Return the (X, Y) coordinate for the center point of the cell that contains the specified text.  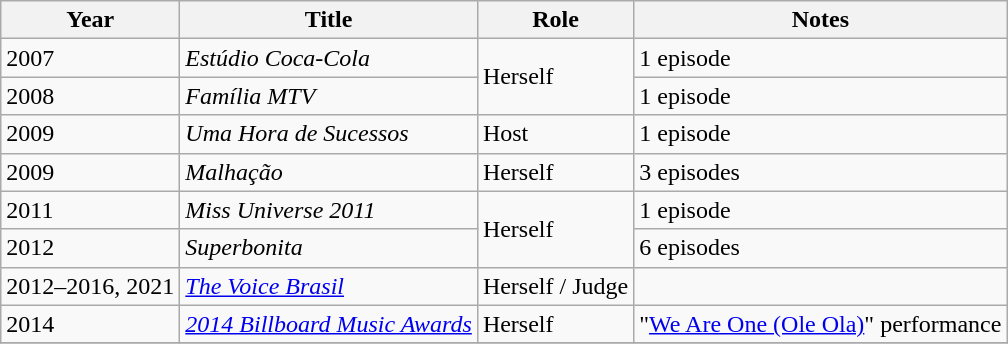
Uma Hora de Sucessos (329, 134)
3 episodes (820, 172)
Host (555, 134)
2008 (90, 96)
2012–2016, 2021 (90, 286)
6 episodes (820, 248)
"We Are One (Ole Ola)" performance (820, 324)
Malhação (329, 172)
Year (90, 20)
2014 (90, 324)
2014 Billboard Music Awards (329, 324)
Notes (820, 20)
Title (329, 20)
2012 (90, 248)
Herself / Judge (555, 286)
Superbonita (329, 248)
Estúdio Coca-Cola (329, 58)
The Voice Brasil (329, 286)
Role (555, 20)
2011 (90, 210)
Família MTV (329, 96)
Miss Universe 2011 (329, 210)
2007 (90, 58)
